From the cell containing the given text, extract its center point as (x, y) coordinate. 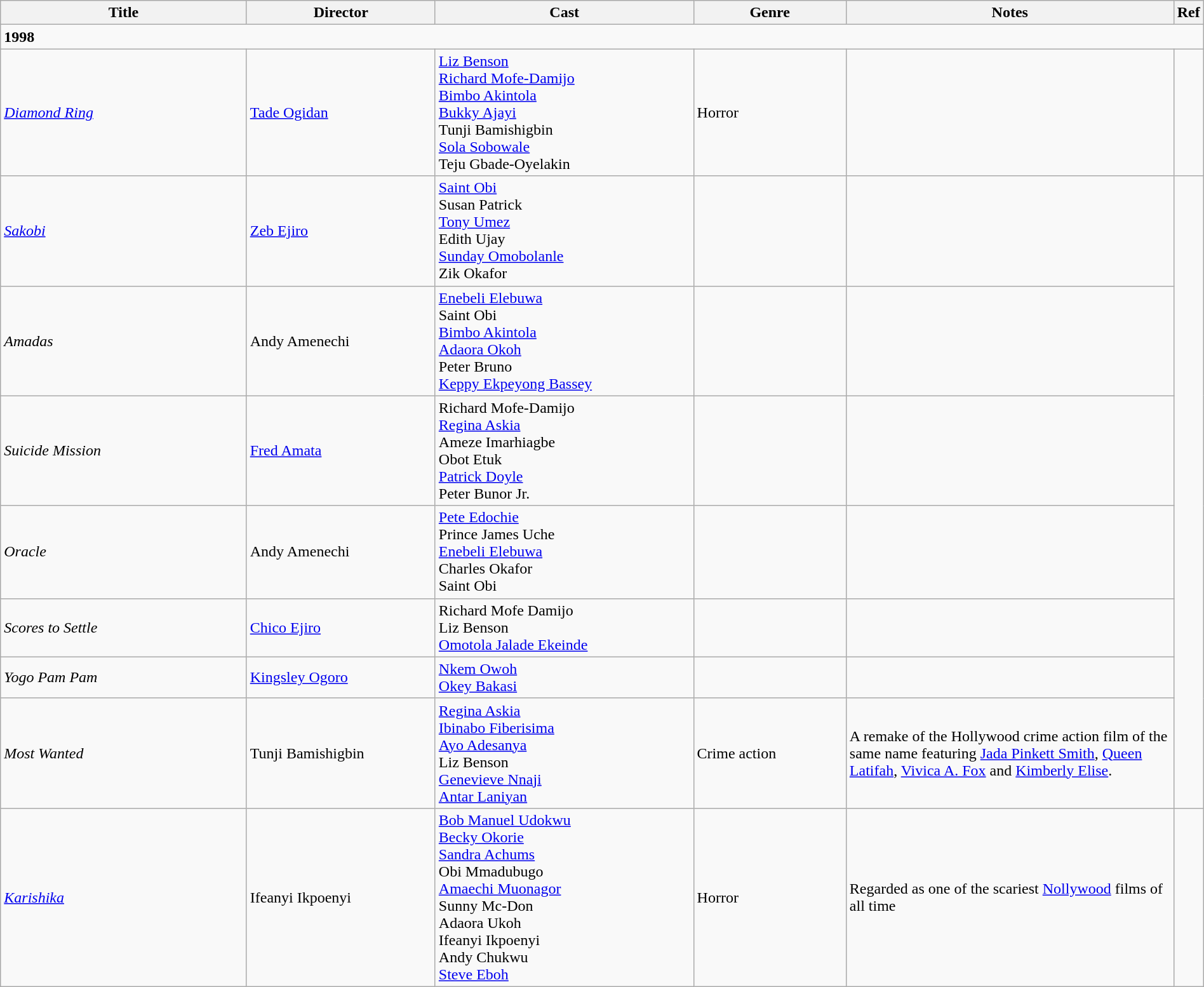
Regina AskiaIbinabo FiberisimaAyo AdesanyaLiz BensonGenevieve NnajiAntar Laniyan (564, 753)
Cast (564, 13)
Liz BensonRichard Mofe-DamijoBimbo AkintolaBukky AjayiTunji BamishigbinSola SobowaleTeju Gbade-Oyelakin (564, 112)
Sakobi (123, 231)
Bob Manuel UdokwuBecky OkorieSandra AchumsObi MmadubugoAmaechi MuonagorSunny Mc-DonAdaora UkohIfeanyi IkpoenyiAndy ChukwuSteve Eboh (564, 897)
Title (123, 13)
Ifeanyi Ikpoenyi (340, 897)
Pete EdochiePrince James UcheEnebeli ElebuwaCharles OkaforSaint Obi (564, 552)
Chico Ejiro (340, 628)
Crime action (770, 753)
Yogo Pam Pam (123, 677)
Richard Mofe-DamijoRegina AskiaAmeze ImarhiagbeObot EtukPatrick DoylePeter Bunor Jr. (564, 451)
Notes (1010, 13)
Enebeli ElebuwaSaint ObiBimbo AkintolaAdaora OkohPeter BrunoKeppy Ekpeyong Bassey (564, 340)
Genre (770, 13)
Suicide Mission (123, 451)
Amadas (123, 340)
Richard Mofe DamijoLiz BensonOmotola Jalade Ekeinde (564, 628)
Nkem OwohOkey Bakasi (564, 677)
Ref (1189, 13)
Diamond Ring (123, 112)
Scores to Settle (123, 628)
Tade Ogidan (340, 112)
Regarded as one of the scariest Nollywood films of all time (1010, 897)
Zeb Ejiro (340, 231)
Oracle (123, 552)
Director (340, 13)
Kingsley Ogoro (340, 677)
A remake of the Hollywood crime action film of the same name featuring Jada Pinkett Smith, Queen Latifah, Vivica A. Fox and Kimberly Elise. (1010, 753)
Karishika (123, 897)
1998 (602, 37)
Most Wanted (123, 753)
Saint ObiSusan PatrickTony UmezEdith UjaySunday OmobolanleZik Okafor (564, 231)
Tunji Bamishigbin (340, 753)
Fred Amata (340, 451)
